Scan for the cell matching the given text and deliver its [X, Y] coordinate at center. 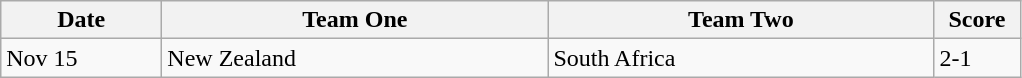
Nov 15 [82, 58]
Date [82, 20]
New Zealand [355, 58]
Team One [355, 20]
Score [977, 20]
2-1 [977, 58]
Team Two [741, 20]
South Africa [741, 58]
